From the cell containing the given text, extract its center point as [x, y] coordinate. 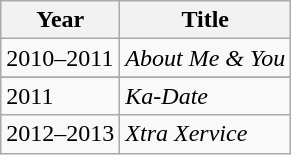
Title [206, 20]
Xtra Xervice [206, 134]
About Me & You [206, 58]
Ka-Date [206, 96]
2011 [60, 96]
2012–2013 [60, 134]
Year [60, 20]
2010–2011 [60, 58]
